Identify which cell holds the provided text, then report its [X, Y] central coordinate. 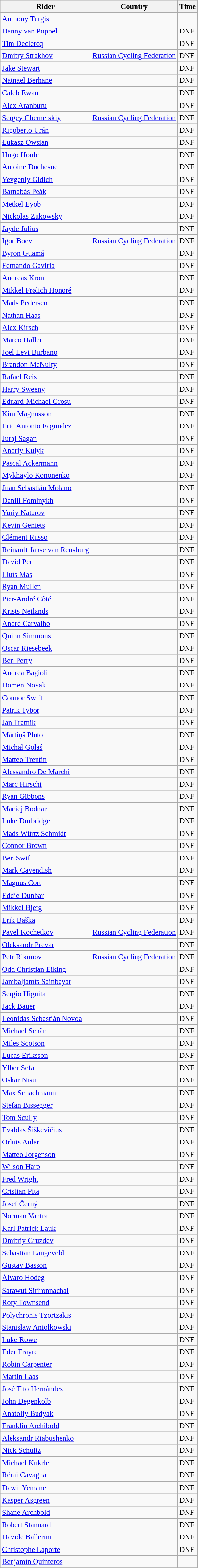
Fernando Gaviria [45, 266]
Brandon McNulty [45, 364]
Igor Boev [45, 241]
Leonidas Sebastián Novoa [45, 1019]
Petr Rikunov [45, 957]
Rigoberto Urán [45, 130]
Lucas Eriksson [45, 1056]
Dmitry Strakhov [45, 56]
Aleksandr Riabushenko [45, 1438]
Connor Swift [45, 698]
Pascal Ackermann [45, 463]
Stefan Bissegger [45, 1105]
Nathan Haas [45, 315]
Álvaro Hodeg [45, 1278]
Miles Scotson [45, 1043]
Benjamín Quinteros [45, 1562]
Reinardt Janse van Rensburg [45, 550]
Jan Tratnik [45, 722]
Tim Declercq [45, 44]
Jack Bauer [45, 1006]
Yuriy Natarov [45, 512]
Sergio Higuita [45, 994]
Jake Stewart [45, 68]
Caleb Ewan [45, 93]
Martin Laas [45, 1377]
Tom Scully [45, 1117]
Dmitriy Gruzdev [45, 1241]
John Degenkolb [45, 1401]
Jayde Julius [45, 229]
Luke Rowe [45, 1339]
Wilson Haro [45, 1167]
Mads Pedersen [45, 303]
Matteo Trentin [45, 759]
José Tito Hernández [45, 1389]
Alessandro De Marchi [45, 772]
Ben Perry [45, 661]
Sergey Chernetskiy [45, 118]
Oscar Riesebeek [45, 648]
Michael Schär [45, 1031]
Harry Sweeny [45, 389]
Ryan Mullen [45, 587]
Time [187, 7]
Christophe Laporte [45, 1549]
Cristian Pita [45, 1191]
Mikkel Bjerg [45, 907]
Hugo Houle [45, 155]
Magnus Cort [45, 883]
Mads Würtz Schmidt [45, 834]
Norman Vahtra [45, 1216]
Luke Durbridge [45, 821]
Fred Wright [45, 1179]
Dawit Yemane [45, 1488]
Andrea Bagioli [45, 673]
Byron Guamá [45, 253]
Odd Christian Eiking [45, 969]
Antoine Duchesne [45, 167]
Metkel Eyob [45, 204]
Country [134, 7]
Evaldas Šiškevičius [45, 1130]
Davide Ballerini [45, 1537]
Oleksandr Prevar [45, 945]
Rémi Cavagna [45, 1475]
Mykhaylo Kononenko [45, 476]
Robert Stannard [45, 1525]
David Per [45, 562]
Kasper Asgreen [45, 1500]
Franklin Archibold [45, 1426]
Andriy Kulyk [45, 451]
Rafael Reis [45, 377]
Clément Russo [45, 537]
Alex Aranburu [45, 105]
Erik Baška [45, 920]
Mārtiņš Pluto [45, 735]
Shane Archbold [45, 1512]
Maciej Bodnar [45, 809]
Orluis Aular [45, 1142]
Danny van Poppel [45, 31]
Karl Patrick Lauk [45, 1229]
Barnabás Peák [45, 192]
Anthony Turgis [45, 19]
Lluís Mas [45, 574]
Daniil Fominykh [45, 500]
Yevgeniy Gidich [45, 179]
Matteo Jorgenson [45, 1154]
Łukasz Owsian [45, 142]
Joel Levi Burbano [45, 352]
Pavel Kochetkov [45, 932]
Natnael Berhane [45, 80]
Ylber Sefa [45, 1068]
Kim Magnusson [45, 414]
Sarawut Sirironnachai [45, 1290]
Juraj Sagan [45, 439]
Rider [45, 7]
Robin Carpenter [45, 1364]
Pier-André Côté [45, 599]
Mark Cavendish [45, 870]
Marc Hirschi [45, 784]
Stanisław Aniołkowski [45, 1327]
Eddie Dunbar [45, 895]
Nick Schultz [45, 1450]
Domen Novak [45, 686]
Eder Frayre [45, 1352]
Mikkel Frølich Honoré [45, 291]
Ryan Gibbons [45, 796]
Ben Swift [45, 858]
Marco Haller [45, 340]
Oskar Nisu [45, 1080]
Jambaljamts Sainbayar [45, 982]
Eric Antonio Fagundez [45, 426]
Andreas Kron [45, 278]
Polychronis Tzortzakis [45, 1315]
Michael Kukrle [45, 1463]
Patrik Tybor [45, 710]
Sebastian Langeveld [45, 1253]
Connor Brown [45, 846]
Kevin Geniets [45, 525]
Alex Kirsch [45, 327]
Juan Sebastián Molano [45, 488]
Nickolas Zukowsky [45, 216]
Michał Gołaś [45, 747]
Josef Černý [45, 1204]
Anatoliy Budyak [45, 1414]
Max Schachmann [45, 1093]
Gustav Basson [45, 1266]
Quinn Simmons [45, 636]
Krists Neilands [45, 611]
Eduard-Michael Grosu [45, 402]
Rory Townsend [45, 1302]
André Carvalho [45, 624]
